Capture the cell that displays the provided text and extract its (x, y) central coordinate. 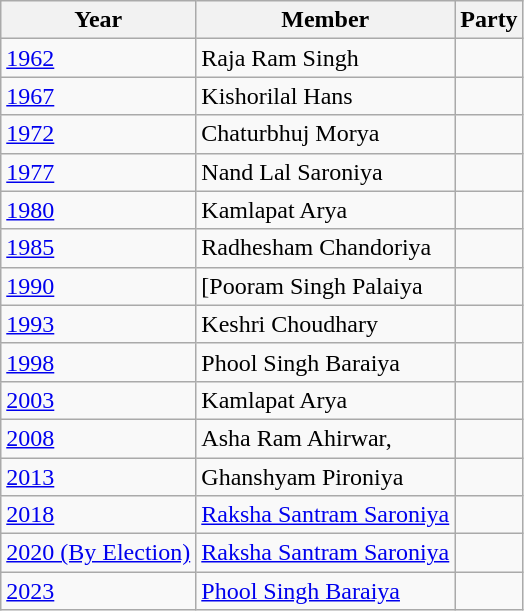
Year (98, 20)
2008 (98, 438)
1990 (98, 286)
Raja Ram Singh (326, 58)
2003 (98, 400)
[Pooram Singh Palaiya (326, 286)
Party (489, 20)
1998 (98, 362)
2018 (98, 515)
1972 (98, 134)
Nand Lal Saroniya (326, 172)
2013 (98, 477)
1993 (98, 324)
2023 (98, 591)
Ghanshyam Pironiya (326, 477)
1967 (98, 96)
1977 (98, 172)
Asha Ram Ahirwar, (326, 438)
Chaturbhuj Morya (326, 134)
2020 (By Election) (98, 553)
1985 (98, 248)
1980 (98, 210)
1962 (98, 58)
Kishorilal Hans (326, 96)
Keshri Choudhary (326, 324)
Radhesham Chandoriya (326, 248)
Member (326, 20)
